Find where the given text appears and provide that cell's center as (X, Y) coordinate. 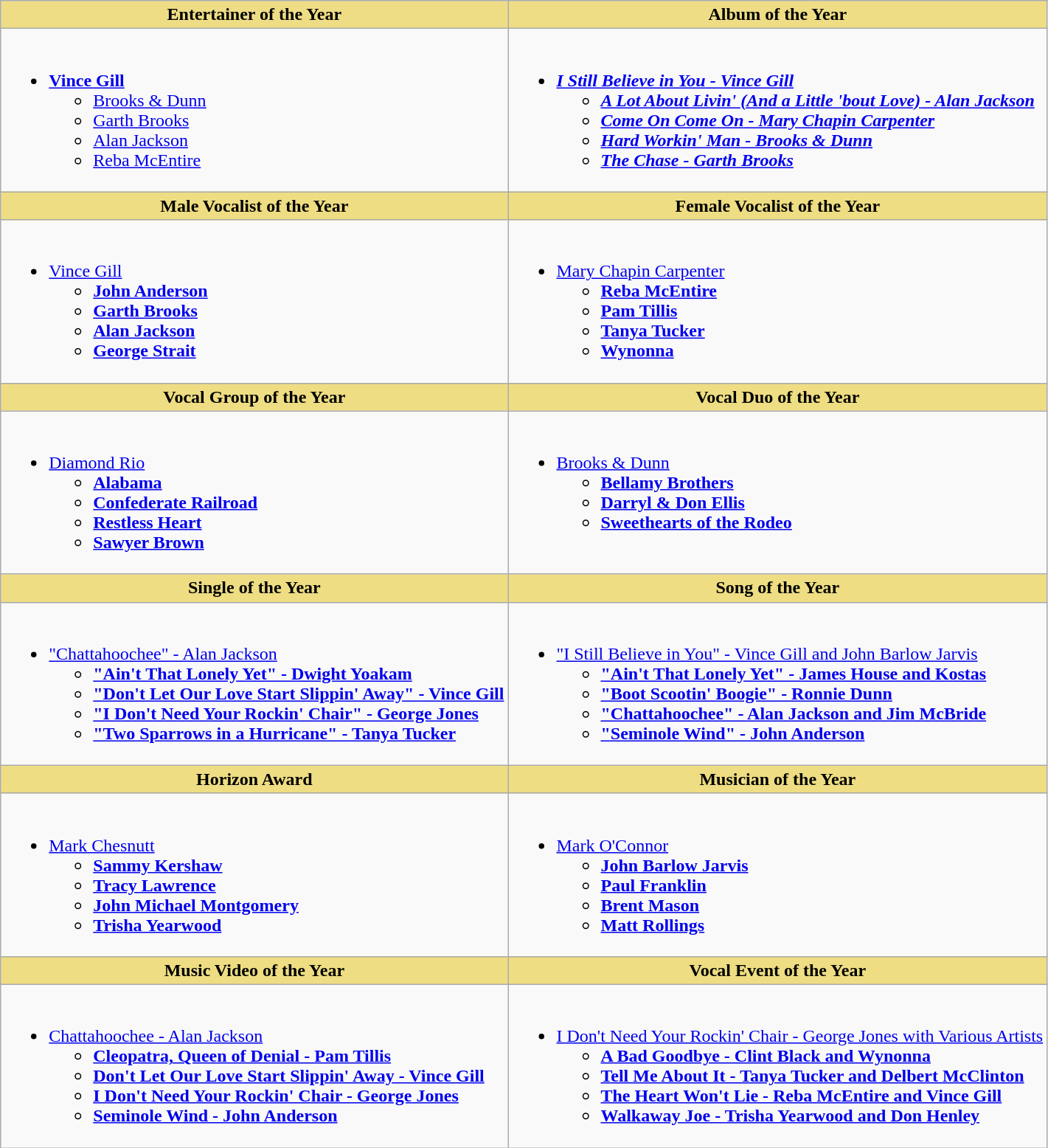
Mark O'ConnorJohn Barlow JarvisPaul FranklinBrent MasonMatt Rollings (777, 875)
Mark ChesnuttSammy KershawTracy LawrenceJohn Michael MontgomeryTrisha Yearwood (254, 875)
Vince GillJohn AndersonGarth BrooksAlan JacksonGeorge Strait (254, 301)
Brooks & DunnBellamy BrothersDarryl & Don EllisSweethearts of the Rodeo (777, 493)
Vocal Event of the Year (777, 970)
Vince GillBrooks & DunnGarth BrooksAlan JacksonReba McEntire (254, 111)
Vocal Duo of the Year (777, 397)
Female Vocalist of the Year (777, 206)
Entertainer of the Year (254, 15)
Vocal Group of the Year (254, 397)
Music Video of the Year (254, 970)
Horizon Award (254, 779)
Single of the Year (254, 588)
Album of the Year (777, 15)
Mary Chapin CarpenterReba McEntirePam TillisTanya TuckerWynonna (777, 301)
Musician of the Year (777, 779)
Diamond RioAlabamaConfederate RailroadRestless HeartSawyer Brown (254, 493)
Male Vocalist of the Year (254, 206)
Song of the Year (777, 588)
